Extract the [x, y] coordinate from the center of the cell holding the provided text.  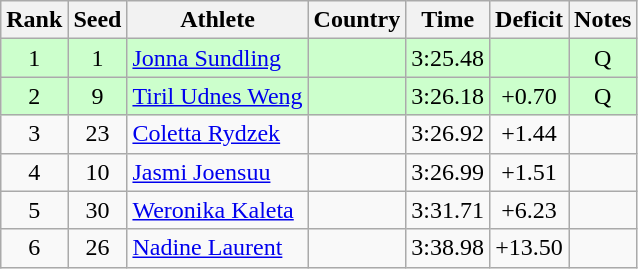
Tiril Udnes Weng [218, 96]
9 [98, 96]
Coletta Rydzek [218, 134]
Athlete [218, 20]
4 [34, 172]
3:26.18 [448, 96]
3:26.99 [448, 172]
3:25.48 [448, 58]
Time [448, 20]
30 [98, 210]
+13.50 [530, 248]
23 [98, 134]
3:31.71 [448, 210]
10 [98, 172]
Jasmi Joensuu [218, 172]
+6.23 [530, 210]
Deficit [530, 20]
Country [357, 20]
+1.51 [530, 172]
3 [34, 134]
26 [98, 248]
+0.70 [530, 96]
Nadine Laurent [218, 248]
3:38.98 [448, 248]
3:26.92 [448, 134]
Jonna Sundling [218, 58]
2 [34, 96]
Rank [34, 20]
Seed [98, 20]
Notes [603, 20]
6 [34, 248]
+1.44 [530, 134]
5 [34, 210]
Weronika Kaleta [218, 210]
